Provide the (x, y) coordinate of the cell's center where the given text is located.  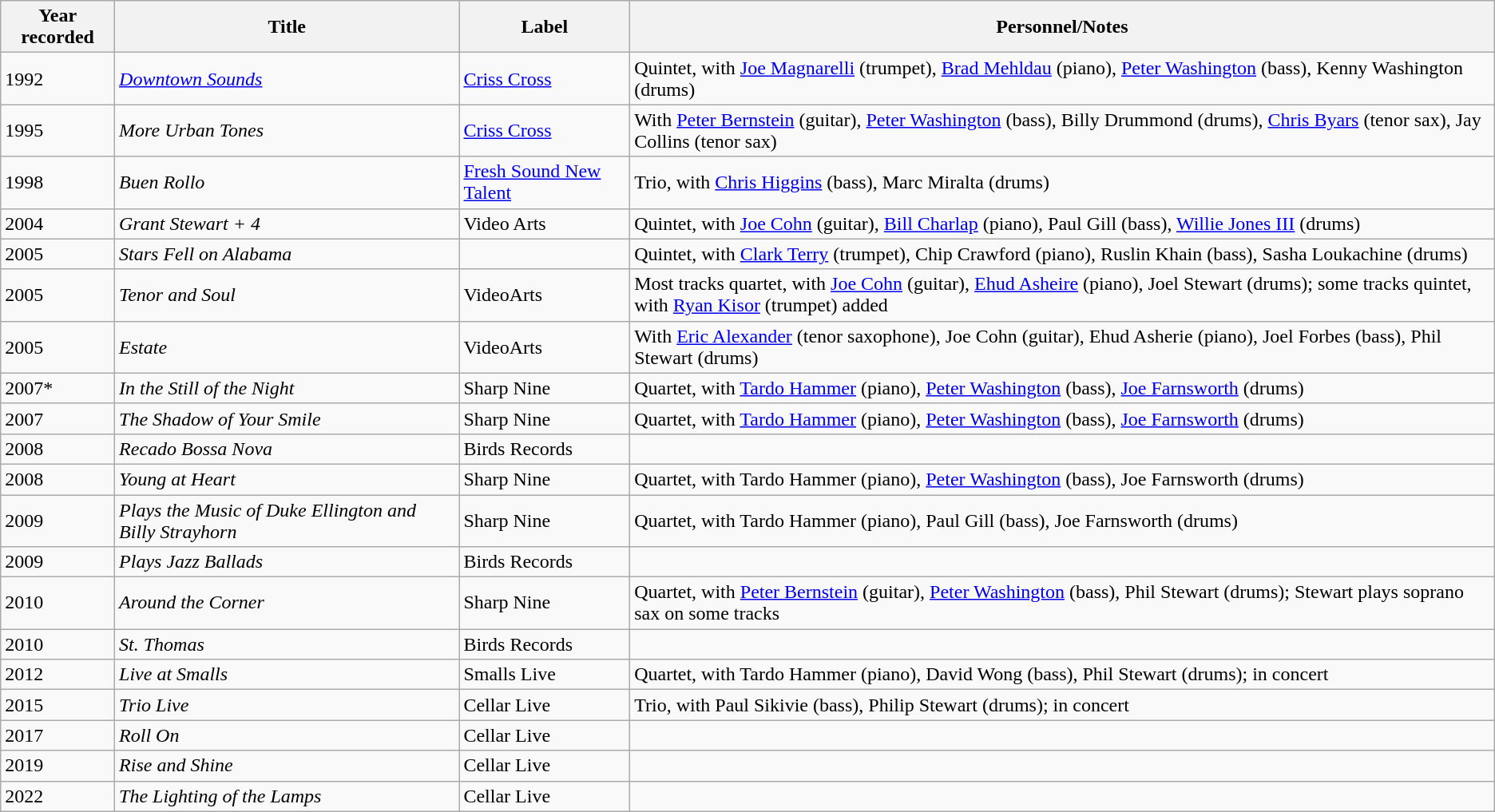
Quintet, with Clark Terry (trumpet), Chip Crawford (piano), Ruslin Khain (bass), Sasha Loukachine (drums) (1062, 254)
Buen Rollo (287, 182)
Plays the Music of Duke Ellington and Billy Strayhorn (287, 521)
Video Arts (545, 224)
Trio, with Paul Sikivie (bass), Philip Stewart (drums); in concert (1062, 705)
2012 (57, 675)
Recado Bossa Nova (287, 449)
Quartet, with Peter Bernstein (guitar), Peter Washington (bass), Phil Stewart (drums); Stewart plays soprano sax on some tracks (1062, 604)
St. Thomas (287, 644)
2007 (57, 418)
Grant Stewart + 4 (287, 224)
Downtown Sounds (287, 78)
Trio, with Chris Higgins (bass), Marc Miralta (drums) (1062, 182)
1998 (57, 182)
Tenor and Soul (287, 295)
2007* (57, 388)
Smalls Live (545, 675)
2004 (57, 224)
Year recorded (57, 27)
Quintet, with Joe Cohn (guitar), Bill Charlap (piano), Paul Gill (bass), Willie Jones III (drums) (1062, 224)
Young at Heart (287, 479)
Around the Corner (287, 604)
Estate (287, 347)
Quartet, with Tardo Hammer (piano), David Wong (bass), Phil Stewart (drums); in concert (1062, 675)
The Lighting of the Lamps (287, 796)
2017 (57, 735)
Personnel/Notes (1062, 27)
With Eric Alexander (tenor saxophone), Joe Cohn (guitar), Ehud Asherie (piano), Joel Forbes (bass), Phil Stewart (drums) (1062, 347)
More Urban Tones (287, 131)
Fresh Sound New Talent (545, 182)
Live at Smalls (287, 675)
Stars Fell on Alabama (287, 254)
2015 (57, 705)
Most tracks quartet, with Joe Cohn (guitar), Ehud Asheire (piano), Joel Stewart (drums); some tracks quintet, with Ryan Kisor (trumpet) added (1062, 295)
Quintet, with Joe Magnarelli (trumpet), Brad Mehldau (piano), Peter Washington (bass), Kenny Washington (drums) (1062, 78)
Trio Live (287, 705)
2019 (57, 766)
Roll On (287, 735)
Label (545, 27)
Quartet, with Tardo Hammer (piano), Paul Gill (bass), Joe Farnsworth (drums) (1062, 521)
Rise and Shine (287, 766)
2022 (57, 796)
1995 (57, 131)
In the Still of the Night (287, 388)
The Shadow of Your Smile (287, 418)
With Peter Bernstein (guitar), Peter Washington (bass), Billy Drummond (drums), Chris Byars (tenor sax), Jay Collins (tenor sax) (1062, 131)
1992 (57, 78)
Title (287, 27)
Plays Jazz Ballads (287, 562)
